For the text-containing cell, return its midpoint in (x, y) coordinate format. 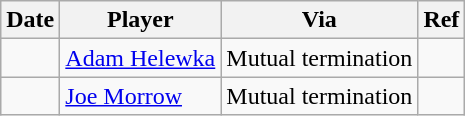
Via (320, 20)
Adam Helewka (140, 58)
Player (140, 20)
Joe Morrow (140, 96)
Ref (442, 20)
Date (30, 20)
